Output the [x, y] coordinate of the center of the cell containing the given text.  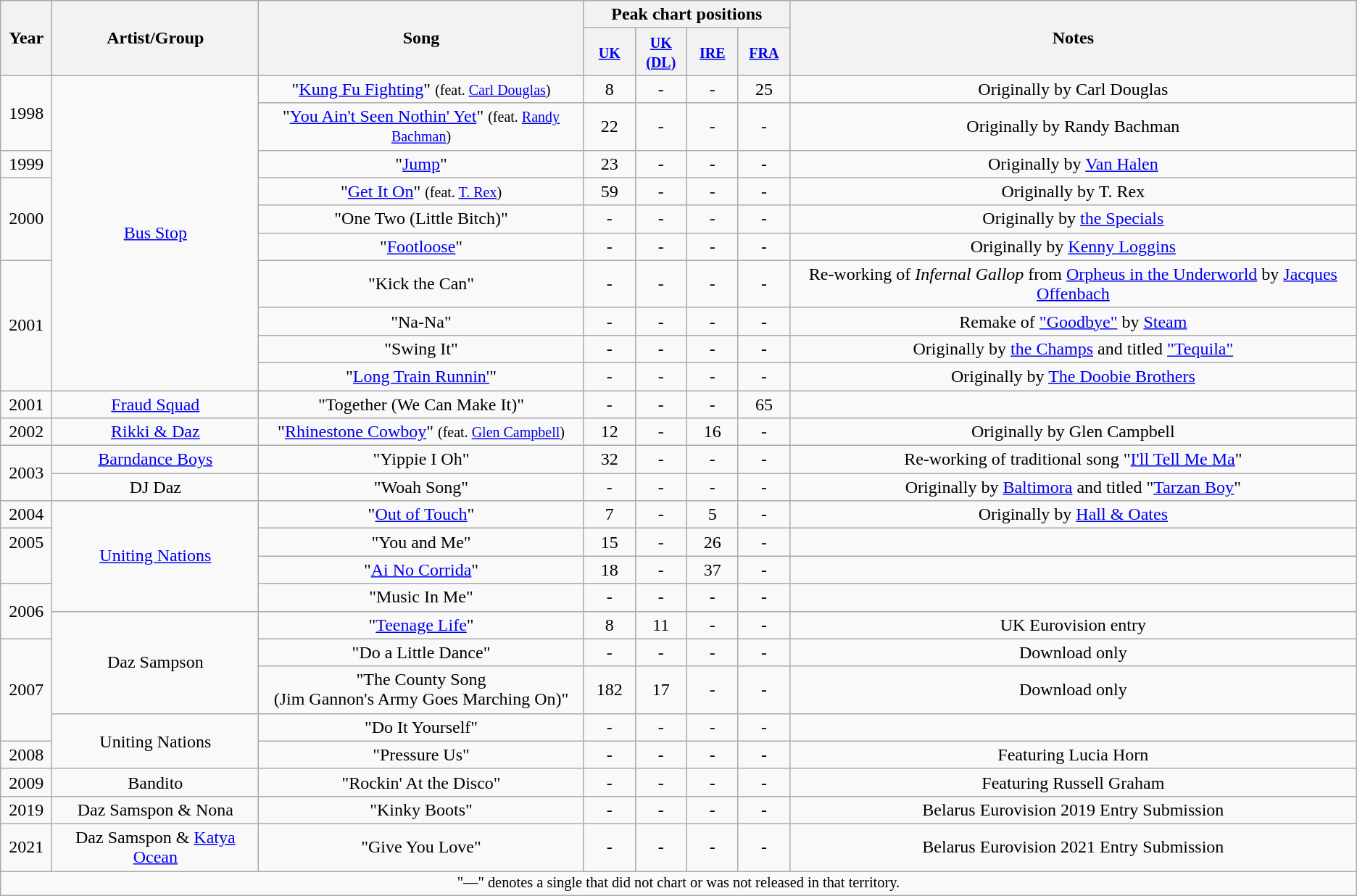
32 [609, 460]
22 [609, 126]
Belarus Eurovision 2021 Entry Submission [1073, 847]
Artist/Group [155, 38]
"—" denotes a single that did not chart or was not released in that territory. [678, 884]
Re-working of Infernal Gallop from Orpheus in the Underworld by Jacques Offenbach [1073, 284]
"Pressure Us" [421, 755]
2009 [26, 782]
1998 [26, 113]
Originally by T. Rex [1073, 191]
7 [609, 515]
Belarus Eurovision 2019 Entry Submission [1073, 810]
UK Eurovision entry [1073, 625]
Year [26, 38]
65 [764, 404]
"You and Me" [421, 542]
"Woah Song" [421, 487]
"You Ain't Seen Nothin' Yet" (feat. Randy Bachman) [421, 126]
2000 [26, 219]
Rikki & Daz [155, 432]
17 [661, 690]
"Out of Touch" [421, 515]
"Jump" [421, 164]
"Rhinestone Cowboy" (feat. Glen Campbell) [421, 432]
"Footloose" [421, 246]
"Do It Yourself" [421, 727]
5 [712, 515]
Fraud Squad [155, 404]
"Give You Love" [421, 847]
2021 [26, 847]
Notes [1073, 38]
FRA [764, 52]
18 [609, 570]
Originally by Kenny Loggins [1073, 246]
Originally by Glen Campbell [1073, 432]
"Kick the Can" [421, 284]
"Yippie I Oh" [421, 460]
"Kung Fu Fighting" (feat. Carl Douglas) [421, 89]
16 [712, 432]
Bandito [155, 782]
182 [609, 690]
59 [609, 191]
IRE [712, 52]
23 [609, 164]
Originally by the Specials [1073, 219]
Peak chart positions [686, 14]
Originally by Van Halen [1073, 164]
Originally by The Doobie Brothers [1073, 376]
"Swing It" [421, 349]
Featuring Russell Graham [1073, 782]
2006 [26, 611]
12 [609, 432]
"Get It On" (feat. T. Rex) [421, 191]
Daz Samspon & Katya Ocean [155, 847]
Daz Samspon & Nona [155, 810]
"Music In Me" [421, 597]
Re-working of traditional song "I'll Tell Me Ma" [1073, 460]
"Long Train Runnin'" [421, 376]
"Together (We Can Make It)" [421, 404]
15 [609, 542]
Originally by Carl Douglas [1073, 89]
Song [421, 38]
Remake of "Goodbye" by Steam [1073, 321]
Bus Stop [155, 233]
"One Two (Little Bitch)" [421, 219]
2005 [26, 556]
Originally by the Champs and titled "Tequila" [1073, 349]
2008 [26, 755]
2007 [26, 690]
UK (DL) [661, 52]
"Teenage Life" [421, 625]
37 [712, 570]
"Kinky Boots" [421, 810]
UK [609, 52]
DJ Daz [155, 487]
Barndance Boys [155, 460]
11 [661, 625]
Featuring Lucia Horn [1073, 755]
26 [712, 542]
25 [764, 89]
Originally by Baltimora and titled "Tarzan Boy" [1073, 487]
"Rockin' At the Disco" [421, 782]
"Do a Little Dance" [421, 652]
Daz Sampson [155, 663]
2002 [26, 432]
Originally by Randy Bachman [1073, 126]
Originally by Hall & Oates [1073, 515]
2019 [26, 810]
"Na-Na" [421, 321]
2004 [26, 515]
"The County Song (Jim Gannon's Army Goes Marching On)" [421, 690]
2003 [26, 473]
1999 [26, 164]
"Ai No Corrida" [421, 570]
